Locate the cell with the specified text and output its (x, y) center coordinate. 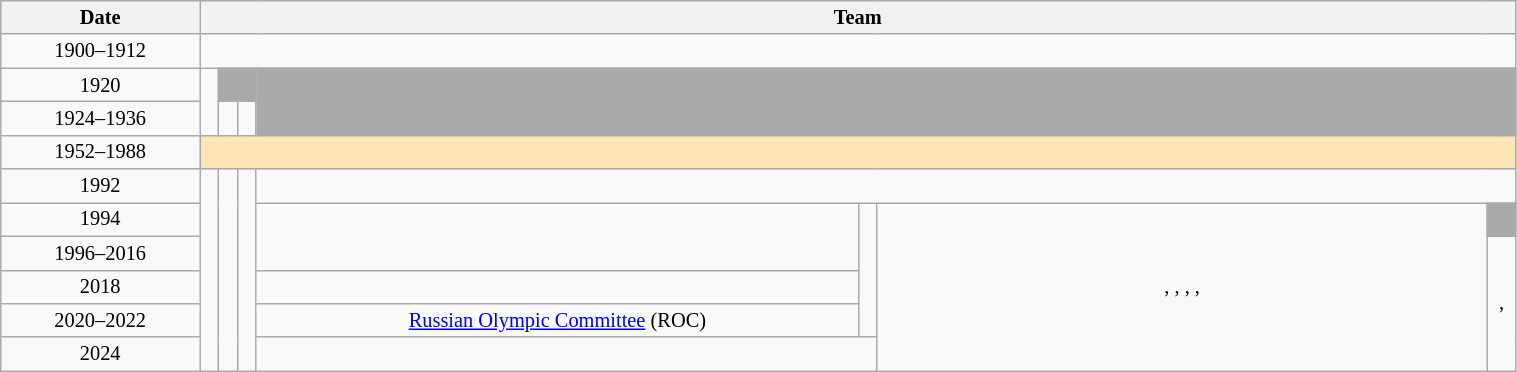
Russian Olympic Committee (ROC) (557, 320)
1952–1988 (100, 152)
, (1502, 304)
1992 (100, 186)
2024 (100, 354)
1994 (100, 219)
Date (100, 17)
, , , , (1182, 286)
1924–1936 (100, 118)
2018 (100, 287)
1920 (100, 85)
1900–1912 (100, 51)
2020–2022 (100, 320)
Team (858, 17)
1996–2016 (100, 253)
